Return the [X, Y] coordinate for the center point of the cell that contains the specified text.  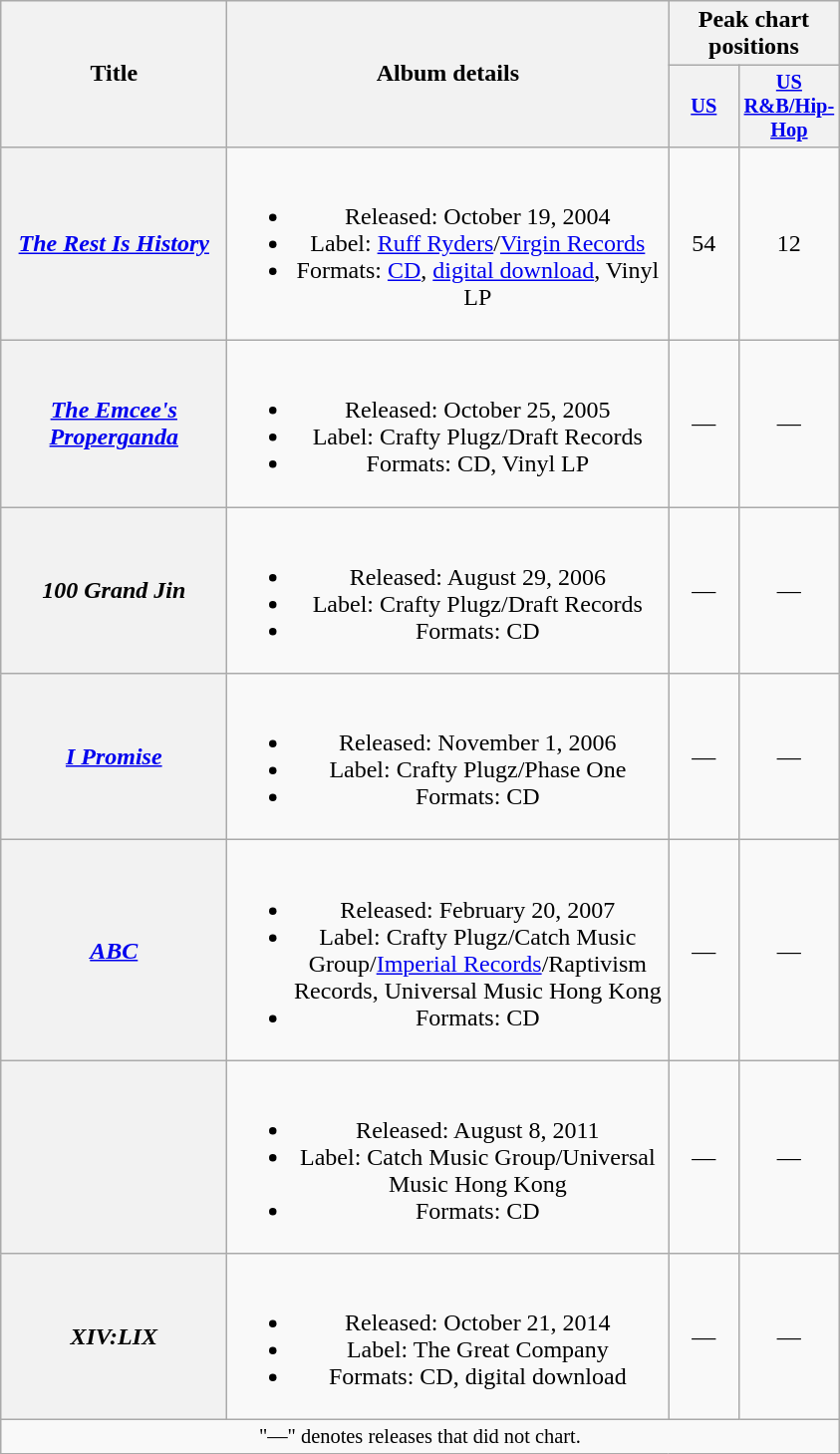
Peak chart positions [753, 34]
12 [789, 243]
100 Grand Jin [114, 590]
US R&B/Hip-Hop [789, 107]
Released: August 29, 2006Label: Crafty Plugz/Draft RecordsFormats: CD [448, 590]
Released: October 19, 2004Label: Ruff Ryders/Virgin RecordsFormats: CD, digital download, Vinyl LP [448, 243]
Album details [448, 74]
54 [703, 243]
"—" denotes releases that did not chart. [420, 1437]
Released: October 21, 2014Label: The Great CompanyFormats: CD, digital download [448, 1337]
The Emcee's Properganda [114, 425]
ABC [114, 951]
Title [114, 74]
Released: August 8, 2011Label: Catch Music Group/Universal Music Hong KongFormats: CD [448, 1157]
I Promise [114, 757]
XIV:LIX [114, 1337]
Released: November 1, 2006Label: Crafty Plugz/Phase OneFormats: CD [448, 757]
Released: February 20, 2007Label: Crafty Plugz/Catch Music Group/Imperial Records/Raptivism Records, Universal Music Hong KongFormats: CD [448, 951]
US [703, 107]
The Rest Is History [114, 243]
Released: October 25, 2005Label: Crafty Plugz/Draft RecordsFormats: CD, Vinyl LP [448, 425]
